Scan for the cell matching the given text and deliver its [X, Y] coordinate at center. 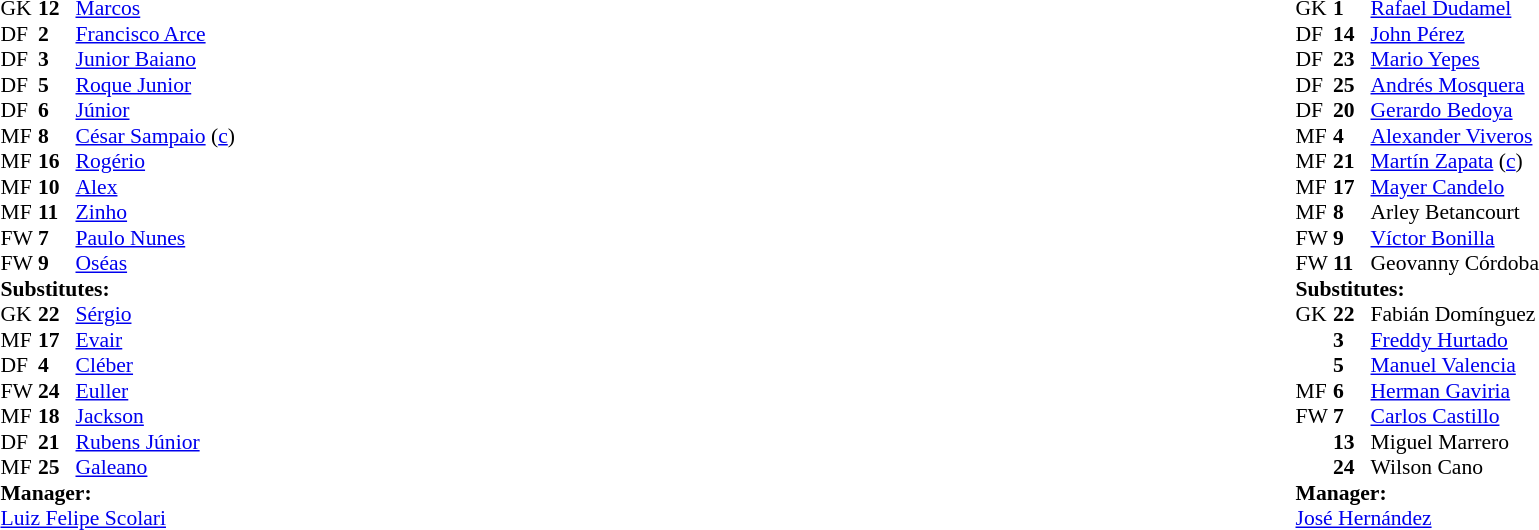
10 [57, 187]
Junior Baiano [156, 59]
13 [1352, 442]
Gerardo Bedoya [1455, 111]
Alexander Viveros [1455, 136]
Júnior [156, 111]
John Pérez [1455, 34]
Cléber [156, 365]
Miguel Marrero [1455, 442]
Galeano [156, 467]
Sérgio [156, 315]
Geovanny Córdoba [1455, 263]
Arley Betancourt [1455, 213]
Herman Gaviria [1455, 391]
Alex [156, 187]
14 [1352, 34]
Mayer Candelo [1455, 187]
18 [57, 417]
Zinho [156, 213]
Wilson Cano [1455, 467]
Euller [156, 391]
Rubens Júnior [156, 442]
20 [1352, 111]
Jackson [156, 417]
Martín Zapata (c) [1455, 161]
Carlos Castillo [1455, 417]
Paulo Nunes [156, 238]
César Sampaio (c) [156, 136]
Víctor Bonilla [1455, 238]
Roque Junior [156, 85]
Andrés Mosquera [1455, 85]
Evair [156, 340]
2 [57, 34]
Mario Yepes [1455, 59]
Manuel Valencia [1455, 365]
Francisco Arce [156, 34]
16 [57, 161]
Fabián Domínguez [1455, 315]
Oséas [156, 263]
Freddy Hurtado [1455, 340]
Rogério [156, 161]
23 [1352, 59]
